Find where the given text appears and provide that cell's center as [X, Y] coordinate. 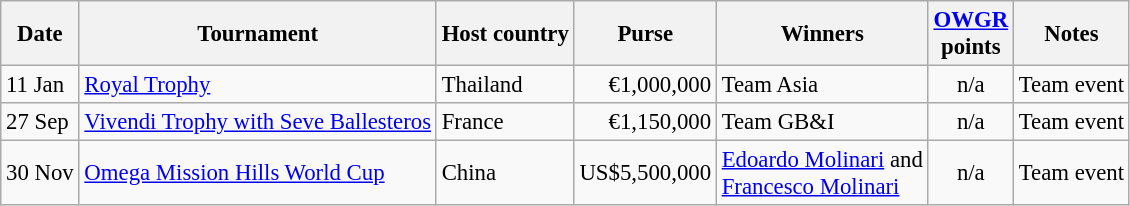
30 Nov [40, 174]
€1,000,000 [645, 85]
€1,150,000 [645, 122]
Host country [505, 34]
Omega Mission Hills World Cup [258, 174]
Purse [645, 34]
Winners [822, 34]
OWGRpoints [970, 34]
Date [40, 34]
11 Jan [40, 85]
Team GB&I [822, 122]
27 Sep [40, 122]
Team Asia [822, 85]
Thailand [505, 85]
Vivendi Trophy with Seve Ballesteros [258, 122]
Tournament [258, 34]
Edoardo Molinari and Francesco Molinari [822, 174]
Royal Trophy [258, 85]
US$5,500,000 [645, 174]
France [505, 122]
China [505, 174]
Notes [1071, 34]
